Find where the given text appears and provide that cell's center as (X, Y) coordinate. 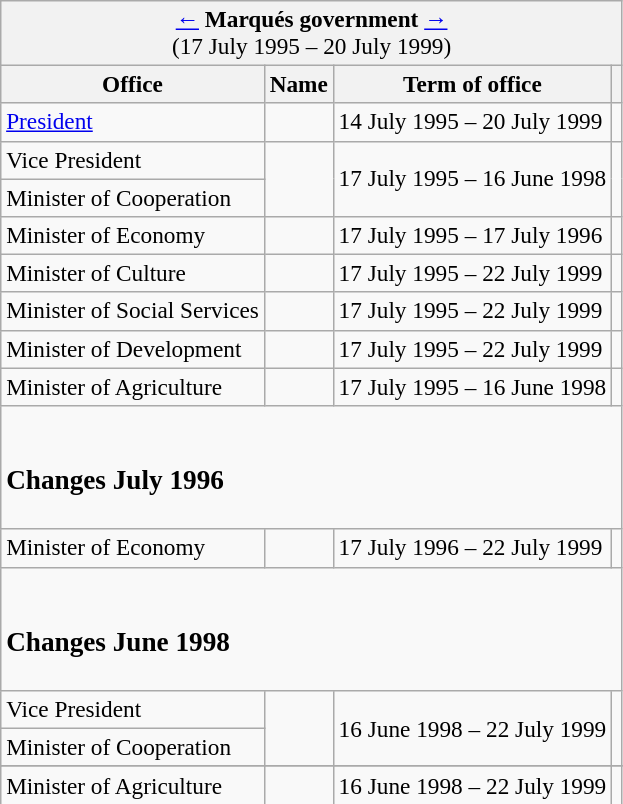
17 July 1995 – 17 July 1996 (472, 235)
17 July 1996 – 22 July 1999 (472, 548)
Changes June 1998 (312, 629)
Office (133, 84)
Term of office (472, 84)
President (133, 122)
← Marqués government →(17 July 1995 – 20 July 1999) (312, 32)
Minister of Social Services (133, 311)
14 July 1995 – 20 July 1999 (472, 122)
Minister of Culture (133, 273)
Changes July 1996 (312, 467)
Minister of Development (133, 349)
Name (298, 84)
